Output the [X, Y] coordinate of the center of the cell containing the given text.  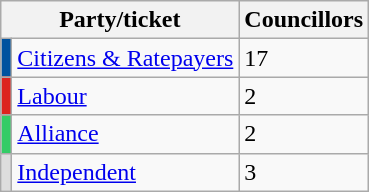
Labour [126, 96]
3 [304, 172]
Party/ticket [120, 20]
Citizens & Ratepayers [126, 58]
Independent [126, 172]
Councillors [304, 20]
17 [304, 58]
Alliance [126, 134]
